Search for the cell housing the specified text and yield its (x, y) center coordinate. 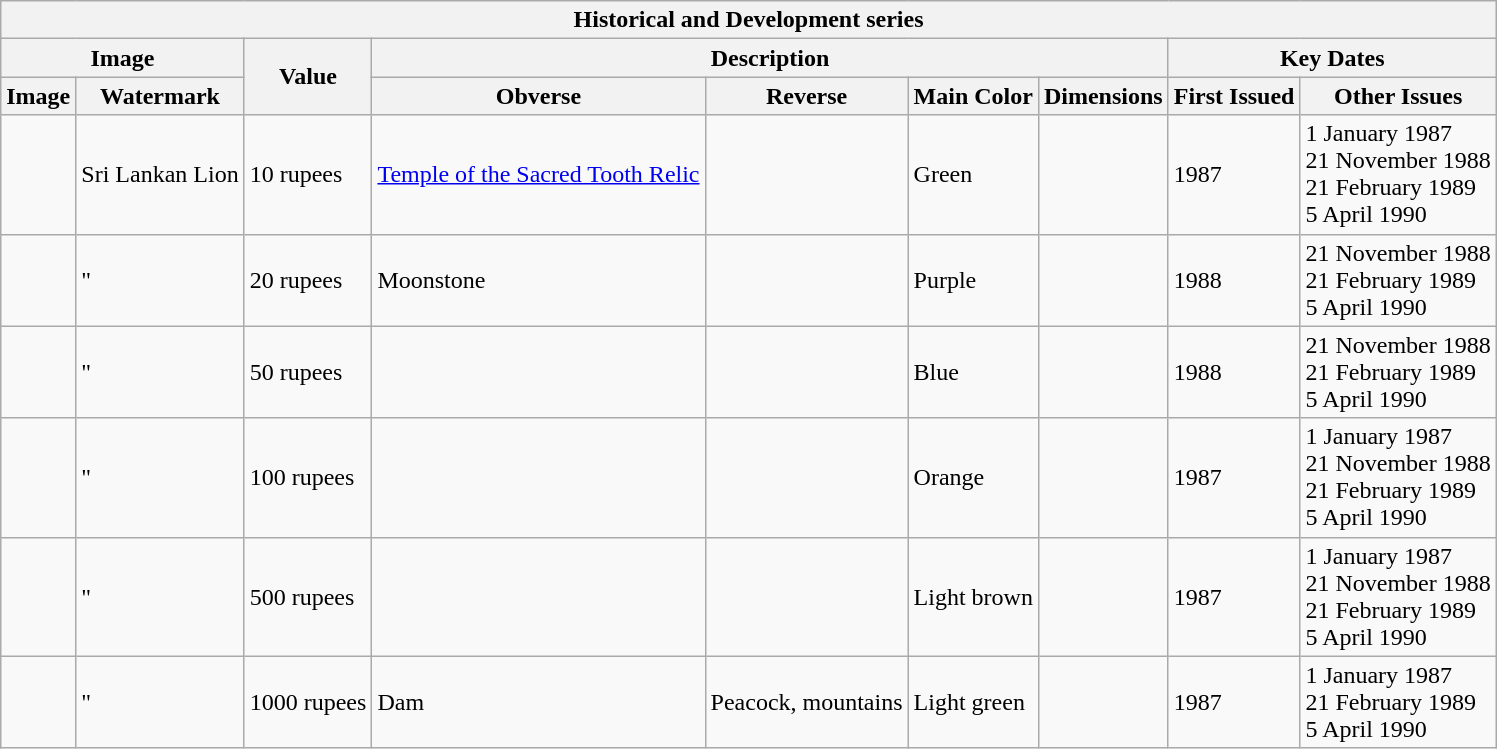
Key Dates (1332, 58)
Light green (973, 702)
1000 rupees (308, 702)
Dimensions (1103, 96)
Blue (973, 372)
Reverse (806, 96)
100 rupees (308, 478)
Purple (973, 280)
Historical and Development series (749, 20)
Light brown (973, 596)
500 rupees (308, 596)
Green (973, 174)
Value (308, 77)
20 rupees (308, 280)
Peacock, mountains (806, 702)
Temple of the Sacred Tooth Relic (538, 174)
Sri Lankan Lion (160, 174)
First Issued (1234, 96)
Moonstone (538, 280)
Dam (538, 702)
Description (770, 58)
Orange (973, 478)
50 rupees (308, 372)
10 rupees (308, 174)
Main Color (973, 96)
1 January 198721 February 19895 April 1990 (1398, 702)
Obverse (538, 96)
Other Issues (1398, 96)
Watermark (160, 96)
